Extract the (X, Y) coordinate from the center of the cell holding the provided text.  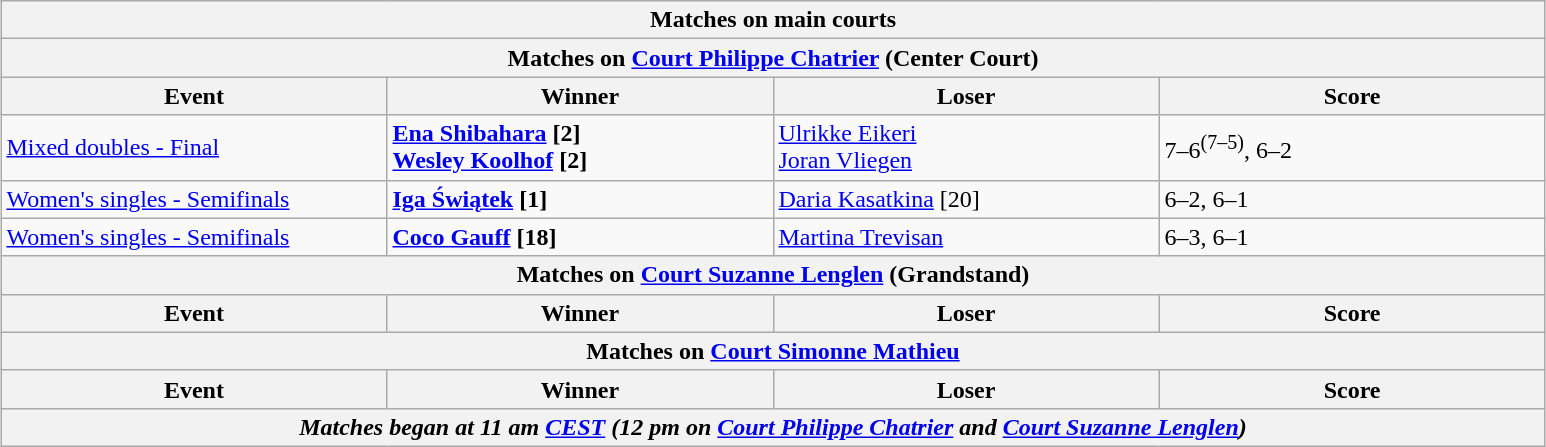
7–6(7–5), 6–2 (1352, 148)
6–2, 6–1 (1352, 199)
Matches on Court Philippe Chatrier (Center Court) (773, 58)
Matches began at 11 am CEST (12 pm on Court Philippe Chatrier and Court Suzanne Lenglen) (773, 427)
Mixed doubles - Final (194, 148)
Coco Gauff [18] (580, 237)
Iga Świątek [1] (580, 199)
6–3, 6–1 (1352, 237)
Matches on main courts (773, 20)
Ena Shibahara [2] Wesley Koolhof [2] (580, 148)
Ulrikke Eikeri Joran Vliegen (966, 148)
Matches on Court Simonne Mathieu (773, 351)
Martina Trevisan (966, 237)
Matches on Court Suzanne Lenglen (Grandstand) (773, 275)
Daria Kasatkina [20] (966, 199)
